Detect which cell encompasses the target text, then output its (x, y) center coordinate. 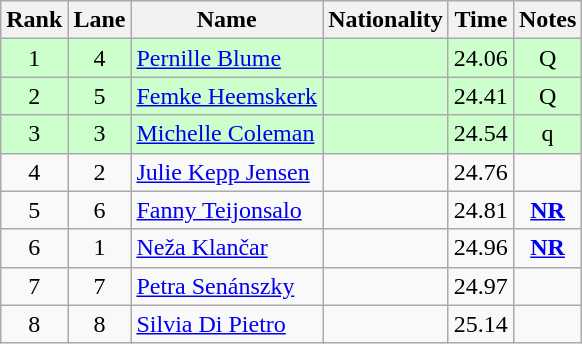
24.76 (480, 172)
Rank (34, 20)
24.81 (480, 210)
Michelle Coleman (227, 134)
24.54 (480, 134)
Petra Senánszky (227, 286)
Neža Klančar (227, 248)
Pernille Blume (227, 58)
Fanny Teijonsalo (227, 210)
Silvia Di Pietro (227, 324)
24.96 (480, 248)
24.41 (480, 96)
24.97 (480, 286)
Lane (100, 20)
Notes (547, 20)
Femke Heemskerk (227, 96)
Julie Kepp Jensen (227, 172)
25.14 (480, 324)
Name (227, 20)
q (547, 134)
Time (480, 20)
Nationality (386, 20)
24.06 (480, 58)
